Detect which cell encompasses the target text, then output its [X, Y] center coordinate. 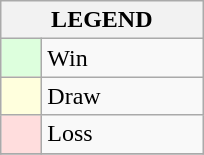
Draw [122, 96]
LEGEND [102, 20]
Loss [122, 134]
Win [122, 58]
